Capture the cell that displays the provided text and extract its [X, Y] central coordinate. 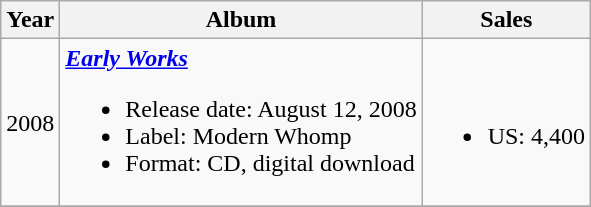
2008 [30, 122]
Album [241, 20]
Sales [506, 20]
Year [30, 20]
Early WorksRelease date: August 12, 2008Label: Modern WhompFormat: CD, digital download [241, 122]
US: 4,400 [506, 122]
